Detect which cell encompasses the target text, then output its (x, y) center coordinate. 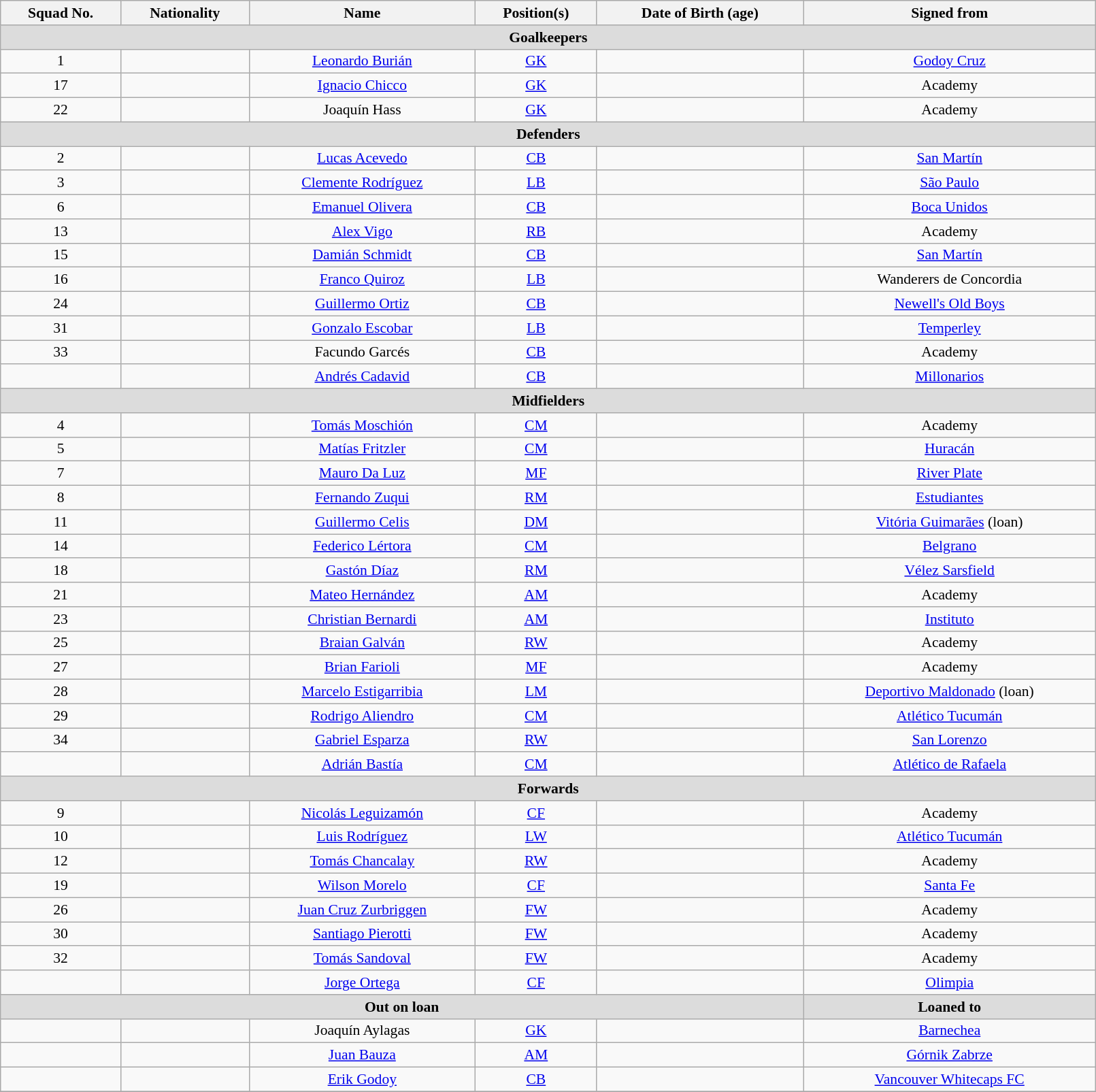
Vitória Guimarães (loan) (950, 522)
Santa Fe (950, 886)
Santiago Pierotti (362, 934)
Joaquín Hass (362, 110)
DM (536, 522)
Out on loan (402, 1007)
Facundo Garcés (362, 352)
12 (61, 861)
Matías Fritzler (362, 449)
Forwards (548, 789)
31 (61, 328)
Godoy Cruz (950, 61)
34 (61, 740)
Fernando Zuqui (362, 498)
Barnechea (950, 1031)
Adrián Bastía (362, 765)
Guillermo Celis (362, 522)
24 (61, 304)
Loaned to (950, 1007)
Name (362, 13)
Tomás Moschión (362, 425)
32 (61, 959)
Nationality (185, 13)
Wanderers de Concordia (950, 280)
Squad No. (61, 13)
Górnik Zabrze (950, 1055)
Position(s) (536, 13)
Mauro Da Luz (362, 474)
2 (61, 159)
Wilson Morelo (362, 886)
21 (61, 595)
26 (61, 910)
Boca Unidos (950, 207)
Instituto (950, 619)
LW (536, 837)
Erik Godoy (362, 1080)
3 (61, 183)
Franco Quiroz (362, 280)
Emanuel Olivera (362, 207)
Joaquín Aylagas (362, 1031)
23 (61, 619)
Alex Vigo (362, 231)
Date of Birth (age) (699, 13)
Christian Bernardi (362, 619)
Huracán (950, 449)
16 (61, 280)
Atlético de Rafaela (950, 765)
Damián Schmidt (362, 255)
9 (61, 813)
São Paulo (950, 183)
Defenders (548, 134)
4 (61, 425)
Juan Bauza (362, 1055)
Braian Galván (362, 643)
13 (61, 231)
Gonzalo Escobar (362, 328)
19 (61, 886)
29 (61, 716)
Ignacio Chicco (362, 86)
Belgrano (950, 546)
30 (61, 934)
25 (61, 643)
17 (61, 86)
Marcelo Estigarribia (362, 692)
14 (61, 546)
LM (536, 692)
Millonarios (950, 377)
Signed from (950, 13)
Juan Cruz Zurbriggen (362, 910)
Andrés Cadavid (362, 377)
11 (61, 522)
Gabriel Esparza (362, 740)
22 (61, 110)
8 (61, 498)
Gastón Díaz (362, 571)
Tomás Chancalay (362, 861)
Midfielders (548, 401)
Leonardo Burián (362, 61)
18 (61, 571)
33 (61, 352)
Newell's Old Boys (950, 304)
27 (61, 667)
5 (61, 449)
Luis Rodríguez (362, 837)
Temperley (950, 328)
Nicolás Leguizamón (362, 813)
Mateo Hernández (362, 595)
Vancouver Whitecaps FC (950, 1080)
1 (61, 61)
Deportivo Maldonado (loan) (950, 692)
Jorge Ortega (362, 982)
San Lorenzo (950, 740)
Vélez Sarsfield (950, 571)
Rodrigo Aliendro (362, 716)
Brian Farioli (362, 667)
Olimpia (950, 982)
Guillermo Ortiz (362, 304)
7 (61, 474)
28 (61, 692)
RB (536, 231)
Federico Lértora (362, 546)
15 (61, 255)
Lucas Acevedo (362, 159)
Tomás Sandoval (362, 959)
River Plate (950, 474)
10 (61, 837)
Goalkeepers (548, 37)
Clemente Rodríguez (362, 183)
6 (61, 207)
Estudiantes (950, 498)
